Extract the (X, Y) coordinate from the center of the cell holding the provided text.  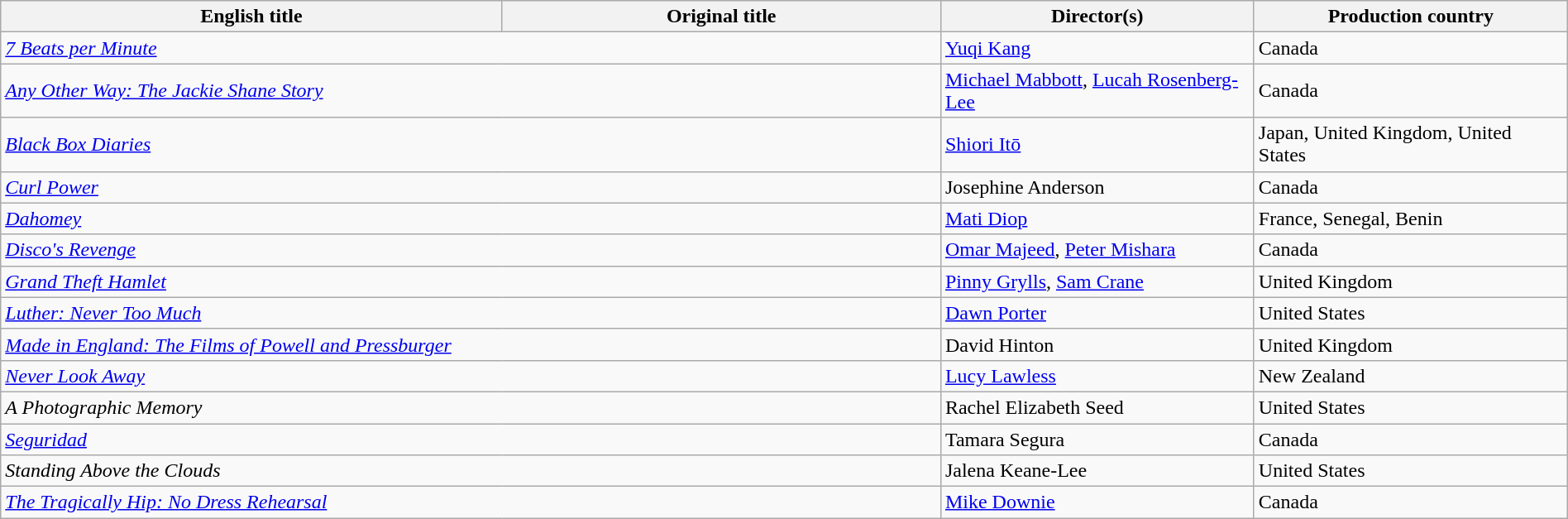
A Photographic Memory (471, 407)
David Hinton (1097, 344)
Pinny Grylls, Sam Crane (1097, 281)
Any Other Way: The Jackie Shane Story (471, 91)
Dahomey (471, 219)
Director(s) (1097, 17)
France, Senegal, Benin (1411, 219)
Grand Theft Hamlet (471, 281)
Tamara Segura (1097, 440)
The Tragically Hip: No Dress Rehearsal (471, 502)
Never Look Away (471, 376)
Production country (1411, 17)
Shiori Itō (1097, 144)
7 Beats per Minute (471, 48)
Original title (721, 17)
New Zealand (1411, 376)
Disco's Revenge (471, 250)
Mati Diop (1097, 219)
Jalena Keane-Lee (1097, 471)
Seguridad (471, 440)
Josephine Anderson (1097, 187)
Black Box Diaries (471, 144)
Japan, United Kingdom, United States (1411, 144)
Curl Power (471, 187)
Dawn Porter (1097, 313)
Yuqi Kang (1097, 48)
Luther: Never Too Much (471, 313)
Rachel Elizabeth Seed (1097, 407)
Made in England: The Films of Powell and Pressburger (471, 344)
Lucy Lawless (1097, 376)
Mike Downie (1097, 502)
Standing Above the Clouds (471, 471)
Michael Mabbott, Lucah Rosenberg-Lee (1097, 91)
English title (251, 17)
Omar Majeed, Peter Mishara (1097, 250)
